Provide the (x, y) coordinate of the cell's center where the given text is located.  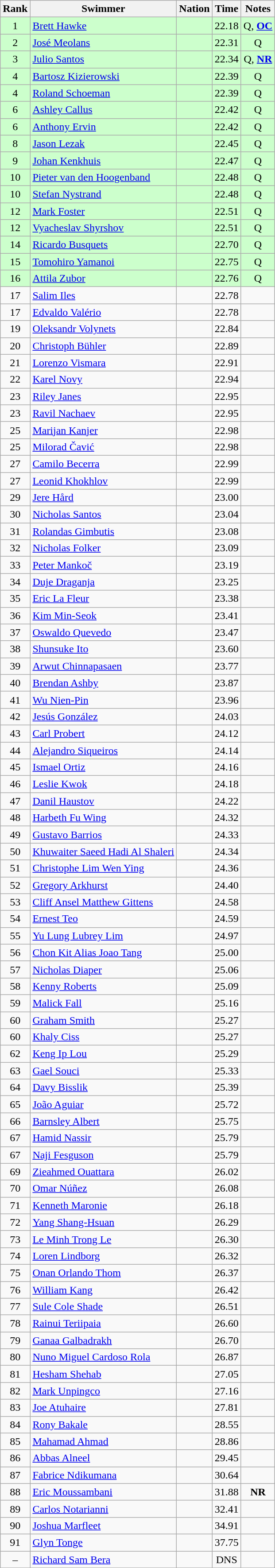
80 (15, 1357)
16 (15, 279)
26.32 (227, 1256)
87 (15, 1475)
62 (15, 1054)
81 (15, 1374)
51 (15, 868)
49 (15, 835)
Gustavo Barrios (104, 835)
Bartosz Kizierowski (104, 76)
28.55 (227, 1425)
39 (15, 666)
Carl Probert (104, 733)
25.39 (227, 1088)
Christophe Lim Wen Ying (104, 868)
1 (15, 26)
24.40 (227, 885)
27.81 (227, 1408)
88 (15, 1492)
26.02 (227, 1172)
José Meolans (104, 43)
24.32 (227, 818)
Naji Fesguson (104, 1155)
26.87 (227, 1357)
Rainui Teriipaia (104, 1324)
24.16 (227, 767)
Karel Novy (104, 379)
26.51 (227, 1307)
71 (15, 1205)
26.29 (227, 1222)
Nicholas Diaper (104, 969)
23.25 (227, 582)
Swimmer (104, 9)
59 (15, 1003)
64 (15, 1088)
NR (258, 1492)
Notes (258, 9)
Rank (15, 9)
63 (15, 1071)
70 (15, 1189)
24.58 (227, 902)
78 (15, 1324)
25.29 (227, 1054)
Rolandas Gimbutis (104, 531)
26.30 (227, 1239)
Pieter van den Hoogenband (104, 177)
76 (15, 1290)
26.60 (227, 1324)
Cliff Ansel Matthew Gittens (104, 902)
Barnsley Albert (104, 1121)
Gregory Arkhurst (104, 885)
Sule Cole Shade (104, 1307)
23.09 (227, 548)
91 (15, 1542)
Kenneth Maronie (104, 1205)
21 (15, 363)
Johan Kenkhuis (104, 160)
Gael Souci (104, 1071)
35 (15, 599)
Attila Zubor (104, 279)
Shunsuke Ito (104, 649)
43 (15, 733)
45 (15, 767)
Jere Hård (104, 498)
26.18 (227, 1205)
24.14 (227, 751)
Oswaldo Quevedo (104, 632)
31 (15, 531)
Arwut Chinnapasaen (104, 666)
Tomohiro Yamanoi (104, 262)
32 (15, 548)
Zieahmed Ouattara (104, 1172)
William Kang (104, 1290)
36 (15, 616)
41 (15, 700)
Loren Lindborg (104, 1256)
Brendan Ashby (104, 683)
77 (15, 1307)
Christoph Bühler (104, 346)
25.33 (227, 1071)
86 (15, 1458)
9 (15, 160)
22.89 (227, 346)
23.41 (227, 616)
Lorenzo Vismara (104, 363)
Danil Haustov (104, 801)
Yu Lung Lubrey Lim (104, 936)
32.41 (227, 1509)
Nicholas Folker (104, 548)
Fabrice Ndikumana (104, 1475)
23.87 (227, 683)
23.08 (227, 531)
Leonid Khokhlov (104, 480)
22.94 (227, 379)
27.16 (227, 1391)
22.91 (227, 363)
Khuwaiter Saeed Hadi Al Shaleri (104, 852)
79 (15, 1340)
46 (15, 784)
Davy Bisslik (104, 1088)
23.00 (227, 498)
52 (15, 885)
Malick Fall (104, 1003)
22.45 (227, 143)
– (15, 1559)
22.75 (227, 262)
2 (15, 43)
47 (15, 801)
26.08 (227, 1189)
33 (15, 565)
João Aguiar (104, 1104)
23.60 (227, 649)
DNS (227, 1559)
50 (15, 852)
Le Minh Trong Le (104, 1239)
Camilo Becerra (104, 464)
Nation (194, 9)
Ganaa Galbadrakh (104, 1340)
29.45 (227, 1458)
53 (15, 902)
57 (15, 969)
Stefan Nystrand (104, 194)
73 (15, 1239)
Harbeth Fu Wing (104, 818)
Kenny Roberts (104, 986)
24.18 (227, 784)
Graham Smith (104, 1020)
Khaly Ciss (104, 1037)
38 (15, 649)
Joshua Marfleet (104, 1525)
Jesús González (104, 716)
Mark Foster (104, 211)
23.38 (227, 599)
Brett Hawke (104, 26)
72 (15, 1222)
19 (15, 329)
74 (15, 1256)
55 (15, 936)
Joe Atuhaire (104, 1408)
37 (15, 632)
Ricardo Busquets (104, 245)
22.31 (227, 43)
22.70 (227, 245)
23.04 (227, 515)
Wu Nien-Pin (104, 700)
24.33 (227, 835)
Q, NR (258, 59)
26.42 (227, 1290)
31.88 (227, 1492)
Glyn Tonge (104, 1542)
Milorad Čavić (104, 447)
24.22 (227, 801)
Kim Min-Seok (104, 616)
Hesham Shehab (104, 1374)
14 (15, 245)
40 (15, 683)
Anthony Ervin (104, 127)
90 (15, 1525)
25.16 (227, 1003)
3 (15, 59)
Peter Mankoč (104, 565)
89 (15, 1509)
23.77 (227, 666)
22.18 (227, 26)
Roland Schoeman (104, 93)
24.03 (227, 716)
58 (15, 986)
27.05 (227, 1374)
37.75 (227, 1542)
Abbas Alneel (104, 1458)
83 (15, 1408)
24.59 (227, 919)
28.86 (227, 1441)
Vyacheslav Shyrshov (104, 228)
44 (15, 751)
Riley Janes (104, 396)
22.84 (227, 329)
Ismael Ortiz (104, 767)
Duje Draganja (104, 582)
Marijan Kanjer (104, 430)
84 (15, 1425)
Eric Moussambani (104, 1492)
Chon Kit Alias Joao Tang (104, 952)
34.91 (227, 1525)
66 (15, 1121)
Jason Lezak (104, 143)
Julio Santos (104, 59)
Time (227, 9)
Mark Unpingco (104, 1391)
Edvaldo Valério (104, 312)
75 (15, 1273)
15 (15, 262)
65 (15, 1104)
42 (15, 716)
85 (15, 1441)
26.70 (227, 1340)
Nuno Miguel Cardoso Rola (104, 1357)
Ravil Nachaev (104, 413)
8 (15, 143)
Richard Sam Bera (104, 1559)
25.75 (227, 1121)
Onan Orlando Thom (104, 1273)
Ashley Callus (104, 110)
54 (15, 919)
24.36 (227, 868)
Omar Núñez (104, 1189)
Eric La Fleur (104, 599)
56 (15, 952)
22.34 (227, 59)
Leslie Kwok (104, 784)
23.47 (227, 632)
82 (15, 1391)
Q, OC (258, 26)
25.00 (227, 952)
34 (15, 582)
Mahamad Ahmad (104, 1441)
Rony Bakale (104, 1425)
29 (15, 498)
22.47 (227, 160)
23.19 (227, 565)
25.09 (227, 986)
25.72 (227, 1104)
Nicholas Santos (104, 515)
24.97 (227, 936)
22.76 (227, 279)
26.37 (227, 1273)
48 (15, 818)
24.12 (227, 733)
Hamid Nassir (104, 1138)
69 (15, 1172)
Alejandro Siqueiros (104, 751)
25.06 (227, 969)
Oleksandr Volynets (104, 329)
Keng Ip Lou (104, 1054)
20 (15, 346)
23.96 (227, 700)
Yang Shang-Hsuan (104, 1222)
Salim Iles (104, 295)
22 (15, 379)
30.64 (227, 1475)
30 (15, 515)
24.34 (227, 852)
Ernest Teo (104, 919)
Carlos Notarianni (104, 1509)
